From the cell containing the given text, extract its center point as [X, Y] coordinate. 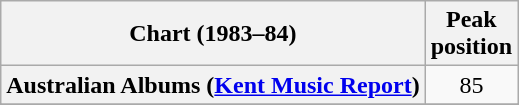
Peakposition [471, 34]
Australian Albums (Kent Music Report) [213, 85]
Chart (1983–84) [213, 34]
85 [471, 85]
